Output the (x, y) coordinate of the center of the cell containing the given text.  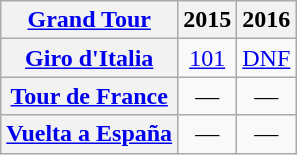
101 (208, 58)
DNF (266, 58)
2015 (208, 20)
Grand Tour (90, 20)
Vuelta a España (90, 134)
Tour de France (90, 96)
Giro d'Italia (90, 58)
2016 (266, 20)
